Determine the (x, y) coordinate at the center of the cell enclosing the given text.  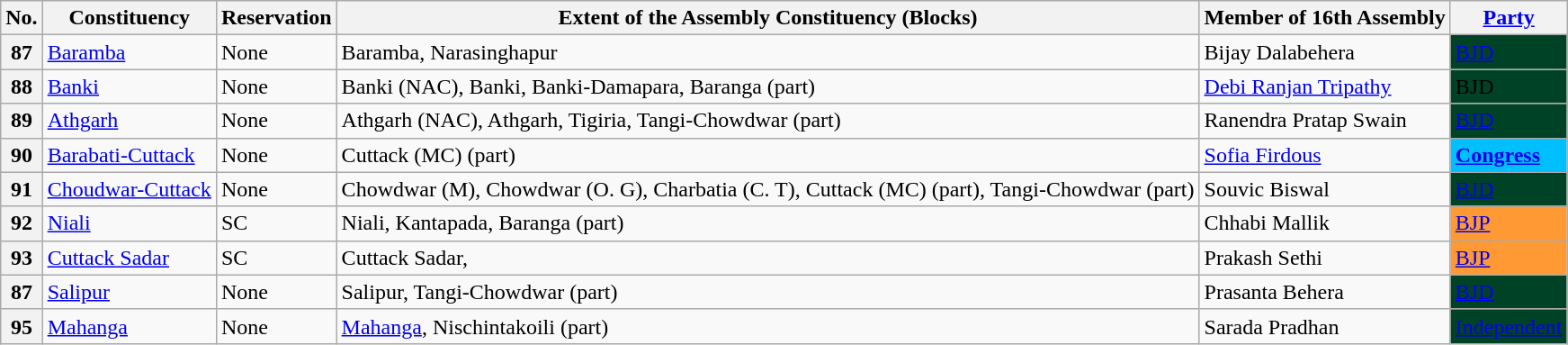
93 (22, 258)
Ranendra Pratap Swain (1324, 121)
Niali, Kantapada, Baranga (part) (768, 223)
Independent (1509, 326)
Banki (130, 86)
91 (22, 189)
Souvic Biswal (1324, 189)
Banki (NAC), Banki, Banki-Damapara, Baranga (part) (768, 86)
Prasanta Behera (1324, 292)
Constituency (130, 18)
Sarada Pradhan (1324, 326)
Congress (1509, 155)
Prakash Sethi (1324, 258)
Mahanga, Nischintakoili (part) (768, 326)
Mahanga (130, 326)
Barabati-Cuttack (130, 155)
89 (22, 121)
95 (22, 326)
Athgarh (130, 121)
Cuttack Sadar (130, 258)
Sofia Firdous (1324, 155)
Athgarh (NAC), Athgarh, Tigiria, Tangi-Chowdwar (part) (768, 121)
88 (22, 86)
Salipur, Tangi-Chowdwar (part) (768, 292)
Party (1509, 18)
Chowdwar (M), Chowdwar (O. G), Charbatia (C. T), Cuttack (MC) (part), Tangi-Chowdwar (part) (768, 189)
No. (22, 18)
Debi Ranjan Tripathy (1324, 86)
Cuttack Sadar, (768, 258)
92 (22, 223)
Chhabi Mallik (1324, 223)
Niali (130, 223)
Bijay Dalabehera (1324, 52)
Baramba, Narasinghapur (768, 52)
Cuttack (MC) (part) (768, 155)
Member of 16th Assembly (1324, 18)
90 (22, 155)
Reservation (276, 18)
Baramba (130, 52)
Choudwar-Cuttack (130, 189)
Salipur (130, 292)
Extent of the Assembly Constituency (Blocks) (768, 18)
